Find where the given text appears and provide that cell's center as (X, Y) coordinate. 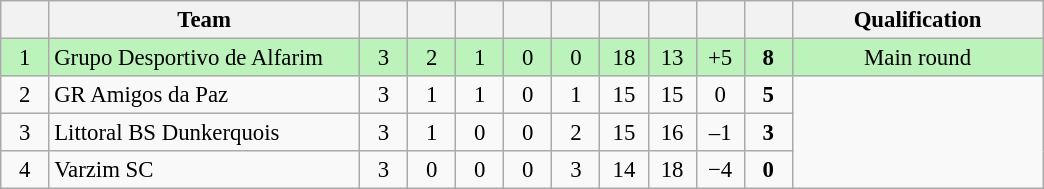
Varzim SC (204, 170)
4 (25, 170)
–1 (720, 133)
Team (204, 20)
GR Amigos da Paz (204, 95)
−4 (720, 170)
Qualification (918, 20)
Main round (918, 58)
8 (768, 58)
16 (672, 133)
5 (768, 95)
+5 (720, 58)
13 (672, 58)
14 (624, 170)
Littoral BS Dunkerquois (204, 133)
Grupo Desportivo de Alfarim (204, 58)
